Return the (x, y) coordinate for the center point of the cell that contains the specified text.  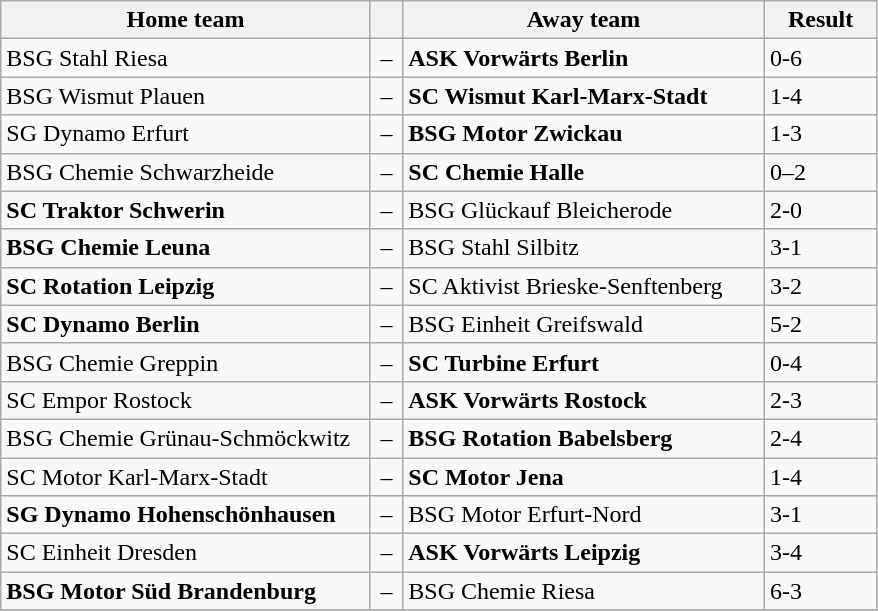
SC Aktivist Brieske-Senftenberg (584, 286)
BSG Glückauf Bleicherode (584, 210)
SG Dynamo Hohenschönhausen (186, 515)
0-4 (820, 362)
BSG Motor Zwickau (584, 134)
BSG Motor Erfurt-Nord (584, 515)
3-4 (820, 553)
SC Dynamo Berlin (186, 324)
3-2 (820, 286)
1-3 (820, 134)
2-4 (820, 438)
BSG Chemie Grünau-Schmöckwitz (186, 438)
ASK Vorwärts Leipzig (584, 553)
SC Empor Rostock (186, 400)
SC Motor Jena (584, 477)
0–2 (820, 172)
SC Rotation Leipzig (186, 286)
0-6 (820, 58)
BSG Chemie Schwarzheide (186, 172)
Result (820, 20)
2-3 (820, 400)
SC Einheit Dresden (186, 553)
BSG Chemie Leuna (186, 248)
ASK Vorwärts Rostock (584, 400)
Away team (584, 20)
SC Chemie Halle (584, 172)
SC Turbine Erfurt (584, 362)
SG Dynamo Erfurt (186, 134)
6-3 (820, 591)
SC Wismut Karl-Marx-Stadt (584, 96)
ASK Vorwärts Berlin (584, 58)
BSG Stahl Silbitz (584, 248)
BSG Chemie Riesa (584, 591)
2-0 (820, 210)
BSG Wismut Plauen (186, 96)
Home team (186, 20)
BSG Stahl Riesa (186, 58)
5-2 (820, 324)
BSG Rotation Babelsberg (584, 438)
BSG Chemie Greppin (186, 362)
SC Motor Karl-Marx-Stadt (186, 477)
BSG Motor Süd Brandenburg (186, 591)
SC Traktor Schwerin (186, 210)
BSG Einheit Greifswald (584, 324)
